Extract the [x, y] coordinate from the center of the cell holding the provided text.  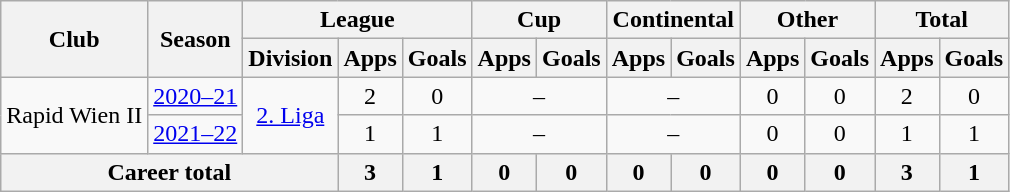
Season [196, 39]
Career total [170, 172]
Rapid Wien II [74, 115]
Cup [539, 20]
Continental [673, 20]
Other [807, 20]
League [358, 20]
Total [942, 20]
2020–21 [196, 96]
Club [74, 39]
2. Liga [290, 115]
2021–22 [196, 134]
Division [290, 58]
